Return (X, Y) of the center of cell containing provided text 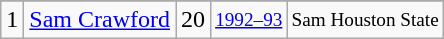
1 (12, 20)
Sam Crawford (100, 20)
Sam Houston State (365, 20)
20 (194, 20)
1992–93 (249, 20)
